Scan for the cell matching the given text and deliver its [x, y] coordinate at center. 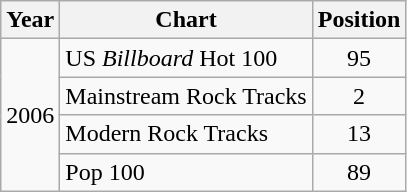
Mainstream Rock Tracks [186, 96]
Pop 100 [186, 172]
Year [30, 20]
95 [359, 58]
Chart [186, 20]
Position [359, 20]
Modern Rock Tracks [186, 134]
2006 [30, 115]
2 [359, 96]
13 [359, 134]
US Billboard Hot 100 [186, 58]
89 [359, 172]
